Pinpoint the cell where the given text exists, returning its [X, Y] midpoint coordinate. 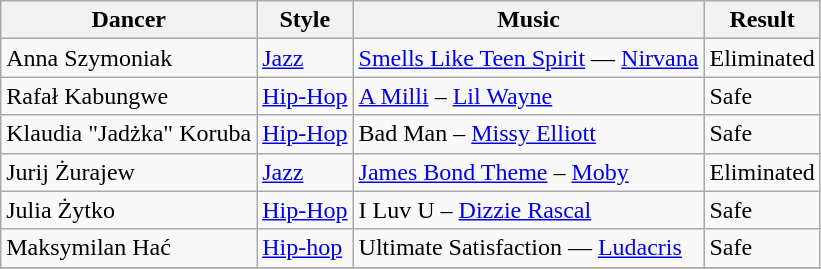
I Luv U – Dizzie Rascal [528, 210]
Julia Żytko [129, 210]
Hip-hop [305, 248]
Jurij Żurajew [129, 172]
Smells Like Teen Spirit — Nirvana [528, 58]
Klaudia "Jadżka" Koruba [129, 134]
James Bond Theme – Moby [528, 172]
Result [762, 20]
Bad Man – Missy Elliott [528, 134]
Music [528, 20]
Style [305, 20]
A Milli – Lil Wayne [528, 96]
Rafał Kabungwe [129, 96]
Dancer [129, 20]
Ultimate Satisfaction — Ludacris [528, 248]
Maksymilan Hać [129, 248]
Anna Szymoniak [129, 58]
